Determine the (X, Y) coordinate at the center of the cell enclosing the given text.  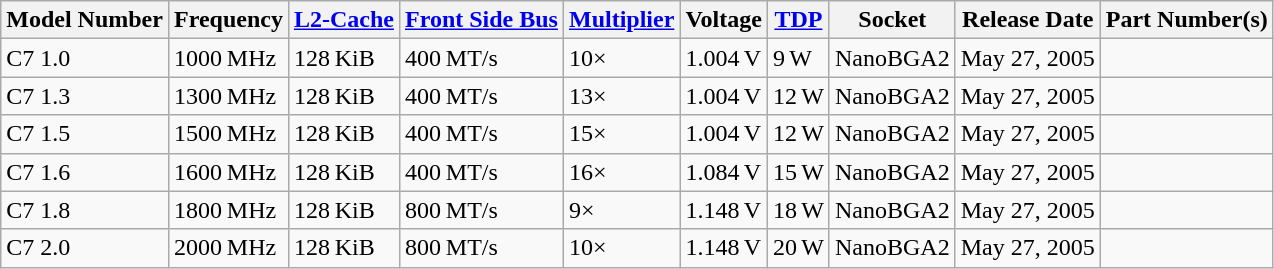
9× (621, 210)
C7 1.0 (85, 58)
C7 2.0 (85, 248)
Front Side Bus (481, 20)
C7 1.5 (85, 134)
16× (621, 172)
Socket (892, 20)
1000 MHz (228, 58)
L2-Cache (344, 20)
2000 MHz (228, 248)
1500 MHz (228, 134)
C7 1.3 (85, 96)
1.084 V (724, 172)
Release Date (1028, 20)
1600 MHz (228, 172)
Multiplier (621, 20)
Voltage (724, 20)
9 W (798, 58)
Frequency (228, 20)
Model Number (85, 20)
Part Number(s) (1186, 20)
TDP (798, 20)
1800 MHz (228, 210)
C7 1.8 (85, 210)
18 W (798, 210)
1300 MHz (228, 96)
13× (621, 96)
15× (621, 134)
15 W (798, 172)
C7 1.6 (85, 172)
20 W (798, 248)
